Locate the cell with the specified text and output its [X, Y] center coordinate. 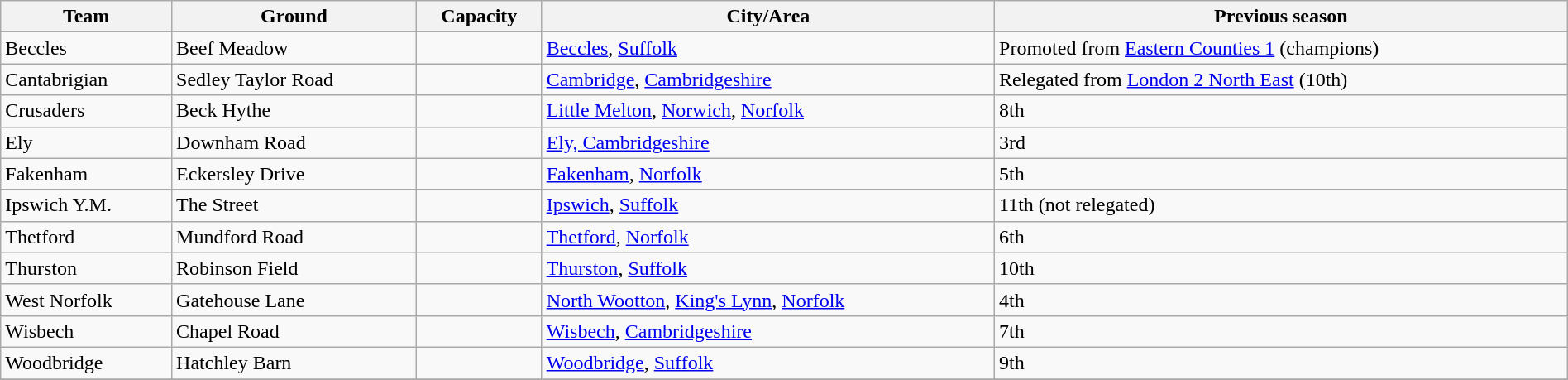
Woodbridge [86, 363]
9th [1282, 363]
West Norfolk [86, 300]
11th (not relegated) [1282, 205]
Team [86, 17]
4th [1282, 300]
Thetford, Norfolk [767, 237]
Chapel Road [294, 331]
North Wootton, King's Lynn, Norfolk [767, 300]
Ely, Cambridgeshire [767, 142]
Ipswich, Suffolk [767, 205]
Fakenham, Norfolk [767, 174]
Thurston [86, 268]
Promoted from Eastern Counties 1 (champions) [1282, 48]
Wisbech [86, 331]
Thurston, Suffolk [767, 268]
Capacity [479, 17]
Downham Road [294, 142]
The Street [294, 205]
Hatchley Barn [294, 363]
Ely [86, 142]
Gatehouse Lane [294, 300]
10th [1282, 268]
Beccles, Suffolk [767, 48]
Crusaders [86, 111]
8th [1282, 111]
Thetford [86, 237]
Wisbech, Cambridgeshire [767, 331]
Sedley Taylor Road [294, 79]
Beef Meadow [294, 48]
Eckersley Drive [294, 174]
3rd [1282, 142]
5th [1282, 174]
Little Melton, Norwich, Norfolk [767, 111]
Ground [294, 17]
Mundford Road [294, 237]
Cantabrigian [86, 79]
6th [1282, 237]
Beccles [86, 48]
Ipswich Y.M. [86, 205]
Fakenham [86, 174]
7th [1282, 331]
Robinson Field [294, 268]
Previous season [1282, 17]
Cambridge, Cambridgeshire [767, 79]
Relegated from London 2 North East (10th) [1282, 79]
Beck Hythe [294, 111]
Woodbridge, Suffolk [767, 363]
City/Area [767, 17]
